From the cell containing the given text, extract its center point as (X, Y) coordinate. 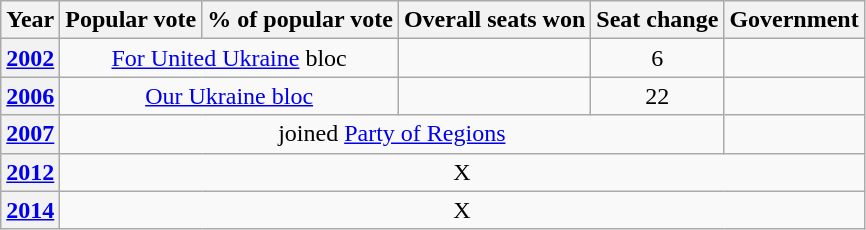
2014 (30, 210)
% of popular vote (300, 20)
Seat change (658, 20)
2007 (30, 134)
Our Ukraine bloc (230, 96)
2006 (30, 96)
Popular vote (131, 20)
Year (30, 20)
2012 (30, 172)
6 (658, 58)
For United Ukraine bloc (230, 58)
Overall seats won (494, 20)
joined Party of Regions (392, 134)
22 (658, 96)
Government (794, 20)
2002 (30, 58)
